Return the [X, Y] coordinate for the center point of the cell that contains the specified text.  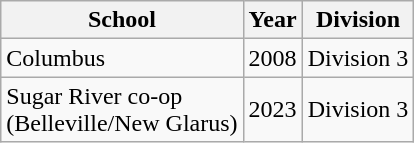
Year [272, 20]
School [122, 20]
Columbus [122, 58]
Division [358, 20]
2008 [272, 58]
Sugar River co-op(Belleville/New Glarus) [122, 110]
2023 [272, 110]
